Find where the given text appears and provide that cell's center as [x, y] coordinate. 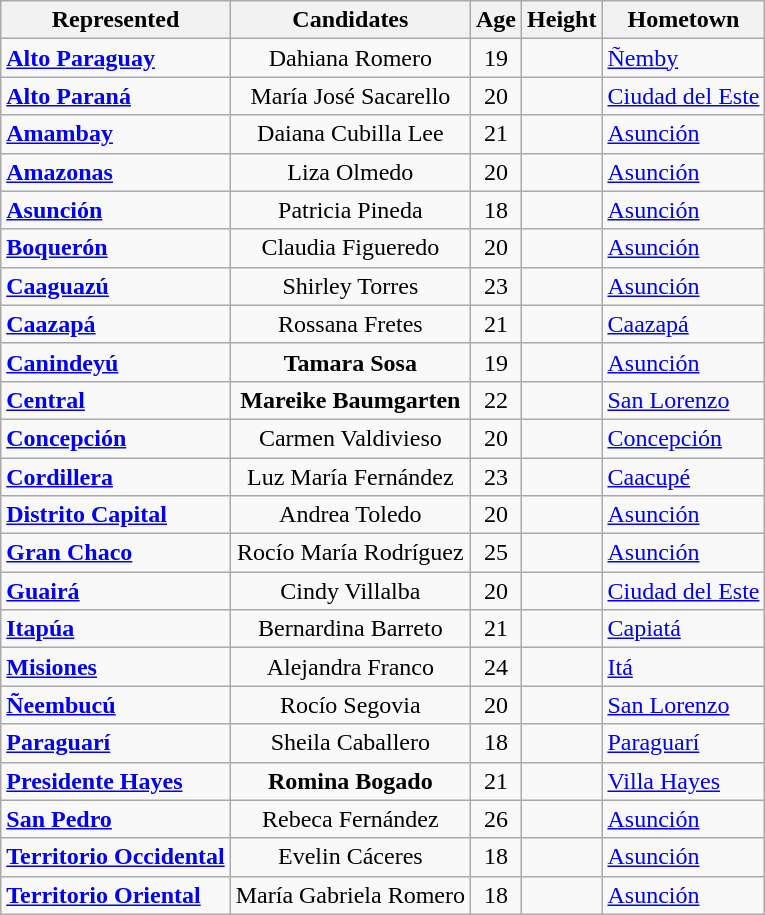
Evelin Cáceres [350, 857]
Ñemby [684, 58]
María Gabriela Romero [350, 895]
Candidates [350, 20]
Romina Bogado [350, 781]
Rossana Fretes [350, 324]
Alto Paraguay [116, 58]
Misiones [116, 667]
Boquerón [116, 248]
San Pedro [116, 819]
Capiatá [684, 629]
Rebeca Fernández [350, 819]
Ñeembucú [116, 705]
Alejandra Franco [350, 667]
Distrito Capital [116, 515]
Sheila Caballero [350, 743]
Amambay [116, 134]
Cindy Villalba [350, 591]
25 [496, 553]
Bernardina Barreto [350, 629]
Canindeyú [116, 362]
Shirley Torres [350, 286]
Claudia Figueredo [350, 248]
Central [116, 400]
22 [496, 400]
Amazonas [116, 172]
24 [496, 667]
Height [562, 20]
Alto Paraná [116, 96]
Liza Olmedo [350, 172]
Rocío Segovia [350, 705]
Dahiana Romero [350, 58]
Territorio Oriental [116, 895]
Gran Chaco [116, 553]
Luz María Fernández [350, 477]
26 [496, 819]
María José Sacarello [350, 96]
Hometown [684, 20]
Caaguazú [116, 286]
Itapúa [116, 629]
Presidente Hayes [116, 781]
Andrea Toledo [350, 515]
Caacupé [684, 477]
Tamara Sosa [350, 362]
Mareike Baumgarten [350, 400]
Represented [116, 20]
Guairá [116, 591]
Rocío María Rodríguez [350, 553]
Territorio Occidental [116, 857]
Age [496, 20]
Daiana Cubilla Lee [350, 134]
Itá [684, 667]
Patricia Pineda [350, 210]
Cordillera [116, 477]
Villa Hayes [684, 781]
Carmen Valdivieso [350, 438]
